Capture the cell that displays the provided text and extract its [x, y] central coordinate. 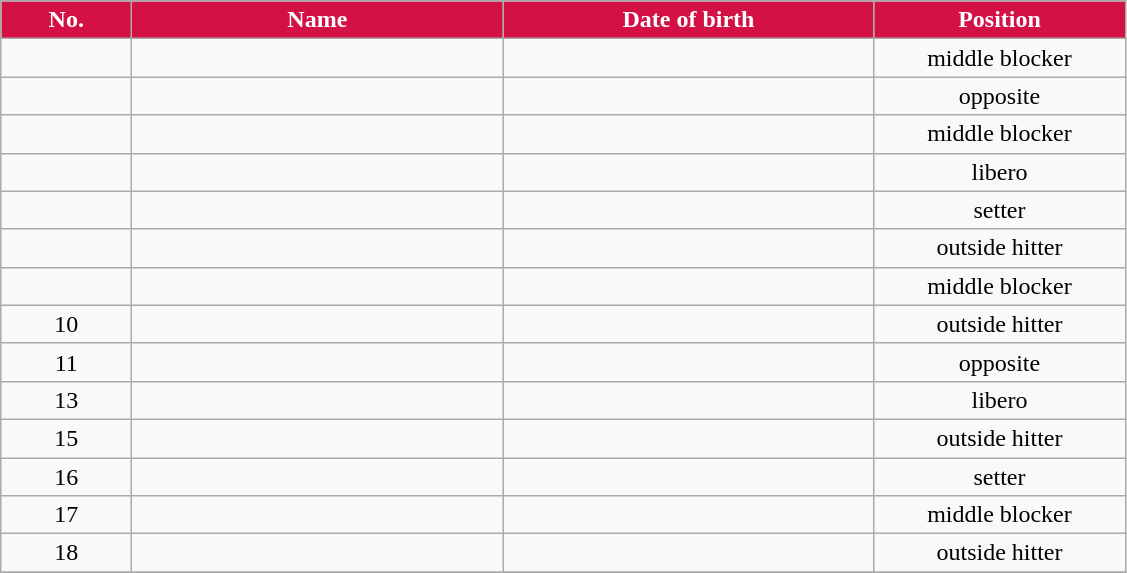
No. [66, 20]
Date of birth [688, 20]
18 [66, 553]
Name [318, 20]
17 [66, 515]
Position [1000, 20]
13 [66, 400]
16 [66, 477]
10 [66, 324]
11 [66, 362]
15 [66, 438]
